From the cell containing the given text, extract its center point as [x, y] coordinate. 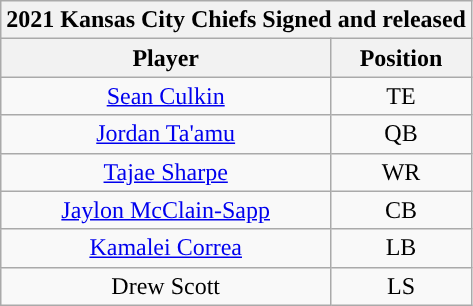
Kamalei Correa [166, 248]
Jaylon McClain-Sapp [166, 210]
2021 Kansas City Chiefs Signed and released [236, 20]
Drew Scott [166, 286]
WR [402, 172]
LS [402, 286]
CB [402, 210]
Jordan Ta'amu [166, 134]
TE [402, 96]
LB [402, 248]
QB [402, 134]
Sean Culkin [166, 96]
Tajae Sharpe [166, 172]
Player [166, 58]
Position [402, 58]
